Locate the cell with the specified text and output its (X, Y) center coordinate. 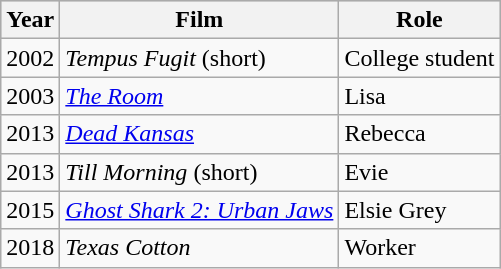
Ghost Shark 2: Urban Jaws (200, 210)
College student (420, 58)
Year (30, 20)
The Room (200, 96)
Worker (420, 248)
Evie (420, 172)
2002 (30, 58)
Film (200, 20)
Tempus Fugit (short) (200, 58)
Till Morning (short) (200, 172)
2018 (30, 248)
2003 (30, 96)
Role (420, 20)
2015 (30, 210)
Texas Cotton (200, 248)
Lisa (420, 96)
Rebecca (420, 134)
Elsie Grey (420, 210)
Dead Kansas (200, 134)
